For the text-containing cell, return its midpoint in (X, Y) coordinate format. 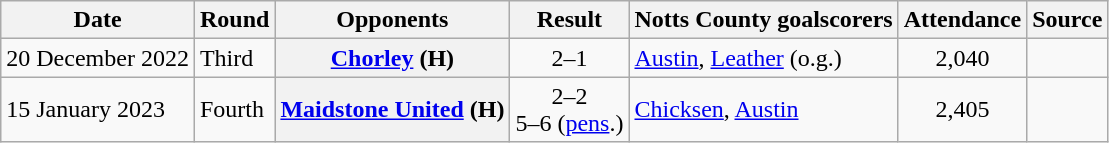
Chorley (H) (392, 58)
2–1 (570, 58)
Austin, Leather (o.g.) (764, 58)
Round (234, 20)
2,040 (962, 58)
2–2 5–6 (pens.) (570, 110)
Date (98, 20)
20 December 2022 (98, 58)
15 January 2023 (98, 110)
Maidstone United (H) (392, 110)
Source (1068, 20)
Fourth (234, 110)
Attendance (962, 20)
Chicksen, Austin (764, 110)
Opponents (392, 20)
2,405 (962, 110)
Result (570, 20)
Third (234, 58)
Notts County goalscorers (764, 20)
